Pinpoint the cell where the given text exists, returning its (X, Y) midpoint coordinate. 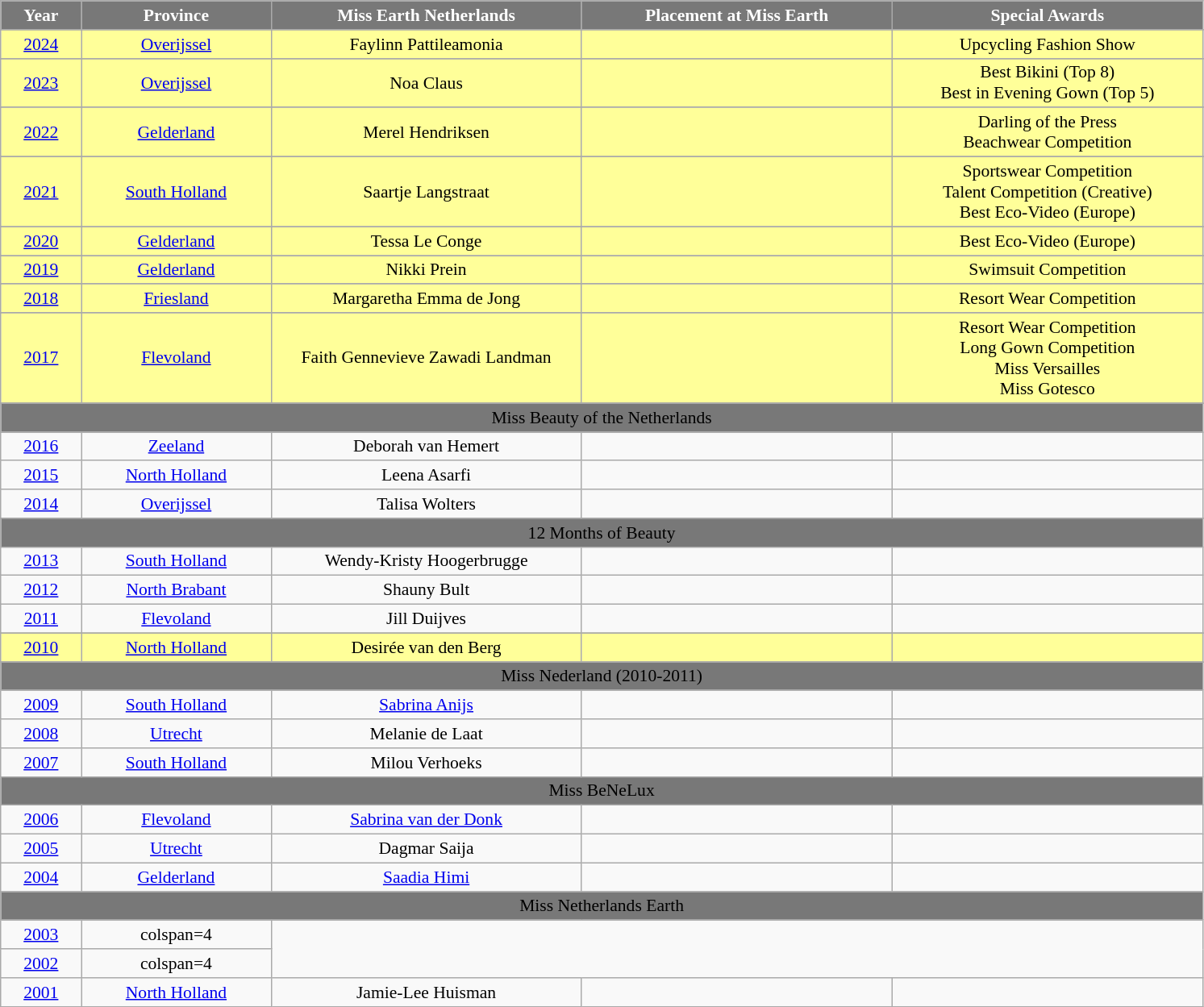
2010 (41, 647)
Miss Nederland (2010-2011) (602, 676)
Dagmar Saija (426, 849)
2007 (41, 763)
Tessa Le Conge (426, 241)
2003 (41, 935)
2011 (41, 619)
North Brabant (176, 590)
Friesland (176, 299)
Talisa Wolters (426, 504)
Swimsuit Competition (1047, 270)
Resort Wear Competition Long Gown Competition Miss Versailles Miss Gotesco (1047, 358)
Sabrina van der Donk (426, 820)
Wendy-Kristy Hoogerbrugge (426, 561)
2012 (41, 590)
2008 (41, 734)
Margaretha Emma de Jong (426, 299)
Sabrina Anijs (426, 705)
Zeeland (176, 447)
Province (176, 15)
2009 (41, 705)
Miss Beauty of the Netherlands (602, 418)
Saartje Langstraat (426, 192)
Special Awards (1047, 15)
2024 (41, 44)
Year (41, 15)
Darling of the Press Beachwear Competition (1047, 132)
Jill Duijves (426, 619)
Nikki Prein (426, 270)
2005 (41, 849)
Placement at Miss Earth (737, 15)
Leena Asarfi (426, 476)
2004 (41, 877)
Resort Wear Competition (1047, 299)
Miss BeNeLux (602, 791)
2019 (41, 270)
Milou Verhoeks (426, 763)
12 Months of Beauty (602, 533)
Noa Claus (426, 82)
2022 (41, 132)
Jamie-Lee Huisman (426, 992)
2020 (41, 241)
Best Bikini (Top 8) Best in Evening Gown (Top 5) (1047, 82)
Deborah van Hemert (426, 447)
2014 (41, 504)
2002 (41, 963)
Melanie de Laat (426, 734)
Miss Earth Netherlands (426, 15)
Best Eco-Video (Europe) (1047, 241)
Sportswear Competition Talent Competition (Creative) Best Eco-Video (Europe) (1047, 192)
2001 (41, 992)
Miss Netherlands Earth (602, 906)
2006 (41, 820)
Desirée van den Berg (426, 647)
Saadia Himi (426, 877)
2013 (41, 561)
Shauny Bult (426, 590)
2016 (41, 447)
2018 (41, 299)
2017 (41, 358)
2021 (41, 192)
Faith Gennevieve Zawadi Landman (426, 358)
2023 (41, 82)
Faylinn Pattileamonia (426, 44)
Upcycling Fashion Show (1047, 44)
Merel Hendriksen (426, 132)
2015 (41, 476)
